Scan for the cell matching the given text and deliver its (X, Y) coordinate at center. 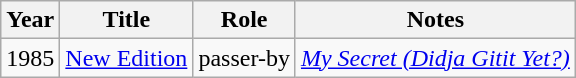
Year (30, 20)
New Edition (126, 58)
Notes (435, 20)
Title (126, 20)
My Secret (Didja Gitit Yet?) (435, 58)
Role (244, 20)
1985 (30, 58)
passer-by (244, 58)
